Return the [x, y] coordinate for the center point of the cell that contains the specified text.  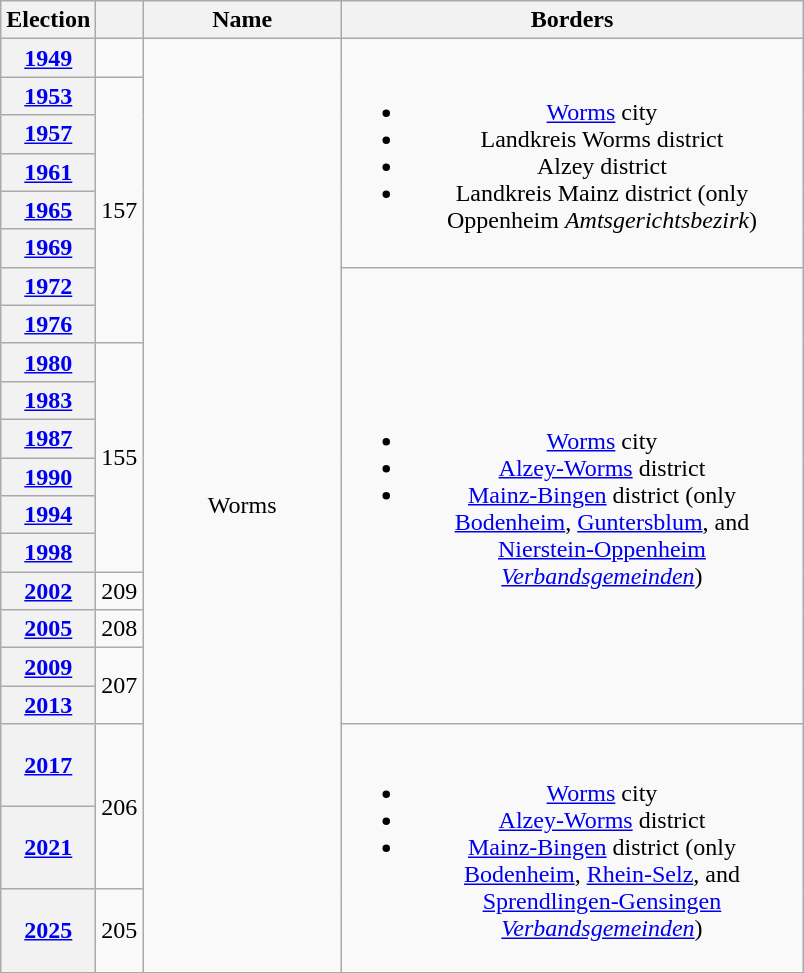
1949 [48, 58]
2017 [48, 766]
208 [120, 629]
1972 [48, 286]
1953 [48, 96]
205 [120, 930]
Name [242, 20]
1957 [48, 134]
Worms cityLandkreis Worms districtAlzey districtLandkreis Mainz district (only Oppenheim Amtsgerichtsbezirk) [572, 153]
Worms cityAlzey-Worms districtMainz-Bingen district (only Bodenheim, Rhein-Selz, and Sprendlingen-Gensingen Verbandsgemeinden) [572, 848]
Borders [572, 20]
2021 [48, 848]
Worms cityAlzey-Worms districtMainz-Bingen district (only Bodenheim, Guntersblum, and Nierstein-Oppenheim Verbandsgemeinden) [572, 496]
2005 [48, 629]
1983 [48, 400]
2009 [48, 667]
1998 [48, 553]
157 [120, 210]
1965 [48, 210]
1969 [48, 248]
2013 [48, 705]
2002 [48, 591]
2025 [48, 930]
209 [120, 591]
Election [48, 20]
1987 [48, 438]
1976 [48, 324]
1994 [48, 515]
206 [120, 806]
207 [120, 686]
Worms [242, 506]
1961 [48, 172]
155 [120, 457]
1990 [48, 477]
1980 [48, 362]
